Extract the (X, Y) coordinate from the center of the cell holding the provided text.  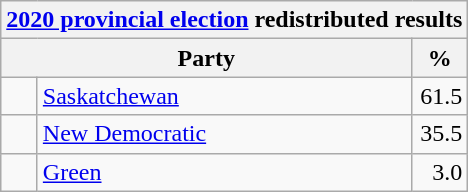
61.5 (440, 96)
Saskatchewan (224, 96)
3.0 (440, 172)
2020 provincial election redistributed results (234, 20)
Green (224, 172)
35.5 (440, 134)
% (440, 58)
Party (206, 58)
New Democratic (224, 134)
